Pinpoint the cell where the given text exists, returning its (x, y) midpoint coordinate. 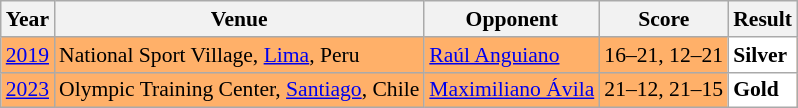
National Sport Village, Lima, Peru (239, 55)
Year (28, 19)
Venue (239, 19)
Opponent (512, 19)
Score (664, 19)
Olympic Training Center, Santiago, Chile (239, 90)
Raúl Anguiano (512, 55)
Gold (762, 90)
21–12, 21–15 (664, 90)
2023 (28, 90)
16–21, 12–21 (664, 55)
Silver (762, 55)
2019 (28, 55)
Maximiliano Ávila (512, 90)
Result (762, 19)
